Identify which cell holds the provided text, then report its [X, Y] central coordinate. 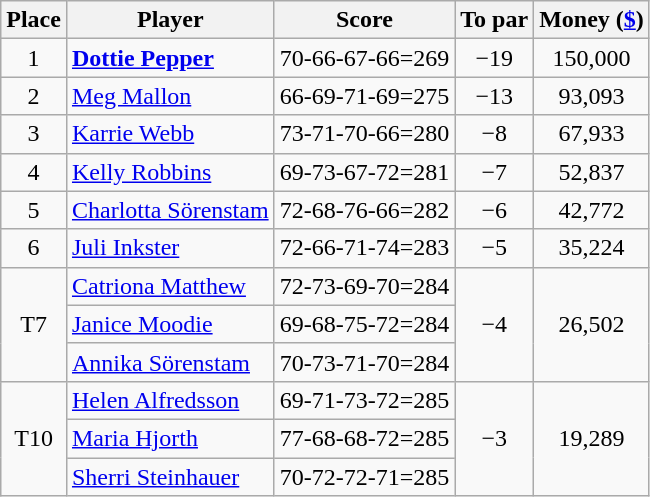
3 [34, 134]
Sherri Steinhauer [170, 477]
Meg Mallon [170, 96]
Annika Sörenstam [170, 362]
−5 [494, 248]
69-71-73-72=285 [364, 400]
−19 [494, 58]
Karrie Webb [170, 134]
2 [34, 96]
Player [170, 20]
Catriona Matthew [170, 286]
Kelly Robbins [170, 172]
T10 [34, 438]
150,000 [592, 58]
Place [34, 20]
−6 [494, 210]
Juli Inkster [170, 248]
Score [364, 20]
26,502 [592, 324]
19,289 [592, 438]
Charlotta Sörenstam [170, 210]
66-69-71-69=275 [364, 96]
4 [34, 172]
70-72-72-71=285 [364, 477]
−4 [494, 324]
35,224 [592, 248]
73-71-70-66=280 [364, 134]
Money ($) [592, 20]
70-66-67-66=269 [364, 58]
−7 [494, 172]
77-68-68-72=285 [364, 438]
T7 [34, 324]
52,837 [592, 172]
Maria Hjorth [170, 438]
Dottie Pepper [170, 58]
67,933 [592, 134]
−3 [494, 438]
70-73-71-70=284 [364, 362]
72-68-76-66=282 [364, 210]
5 [34, 210]
−8 [494, 134]
93,093 [592, 96]
6 [34, 248]
−13 [494, 96]
To par [494, 20]
72-73-69-70=284 [364, 286]
1 [34, 58]
42,772 [592, 210]
Helen Alfredsson [170, 400]
Janice Moodie [170, 324]
69-68-75-72=284 [364, 324]
72-66-71-74=283 [364, 248]
69-73-67-72=281 [364, 172]
